Find where the given text appears and provide that cell's center as (X, Y) coordinate. 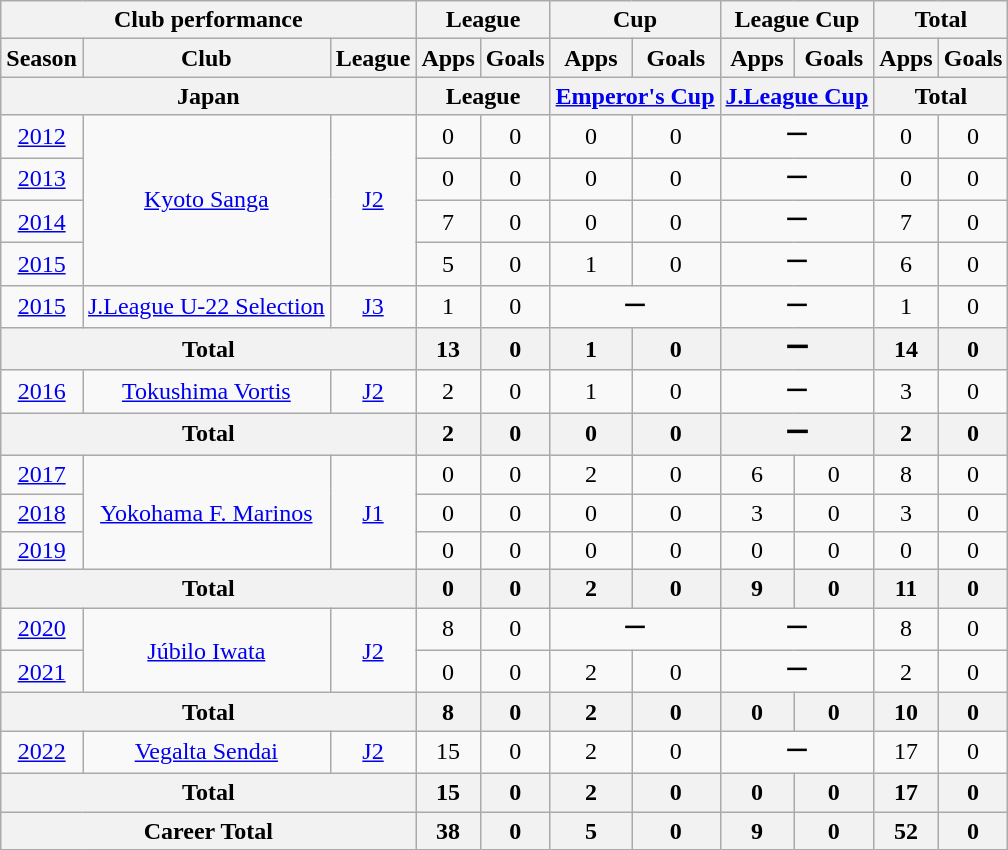
2017 (42, 474)
Yokohama F. Marinos (206, 512)
Season (42, 58)
Tokushima Vortis (206, 392)
2018 (42, 513)
2013 (42, 180)
10 (906, 712)
J.League U-22 Selection (206, 306)
11 (906, 589)
Career Total (208, 831)
2019 (42, 551)
Club (206, 58)
Vegalta Sendai (206, 752)
J3 (373, 306)
2021 (42, 672)
J.League Cup (797, 96)
38 (448, 831)
13 (448, 350)
Cup (635, 20)
14 (906, 350)
2012 (42, 136)
Júbilo Iwata (206, 650)
2022 (42, 752)
Japan (208, 96)
2020 (42, 630)
2014 (42, 222)
J1 (373, 512)
2016 (42, 392)
52 (906, 831)
Club performance (208, 20)
League Cup (797, 20)
Emperor's Cup (635, 96)
Kyoto Sanga (206, 200)
